Return (X, Y) of the center of cell containing provided text 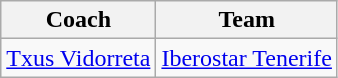
Coach (78, 20)
Team (247, 20)
Txus Vidorreta (78, 58)
Iberostar Tenerife (247, 58)
